Capture the cell that displays the provided text and extract its [X, Y] central coordinate. 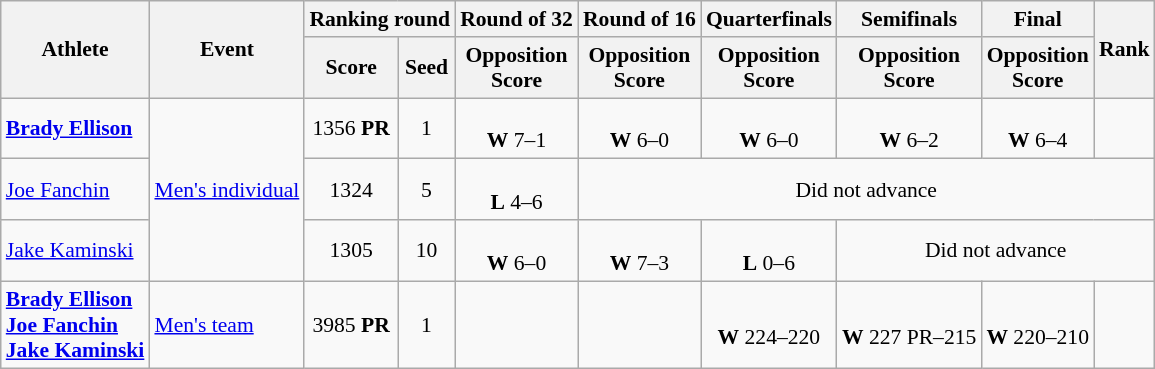
W 227 PR–215 [909, 324]
Brady Ellison [76, 128]
W 6–2 [909, 128]
5 [426, 190]
Men's individual [226, 190]
Final [1038, 19]
L 0–6 [769, 250]
1305 [351, 250]
Ranking round [380, 19]
W 6–4 [1038, 128]
1324 [351, 190]
W 224–220 [769, 324]
Brady EllisonJoe FanchinJake Kaminski [76, 324]
Round of 16 [640, 19]
Athlete [76, 50]
Round of 32 [516, 19]
Score [351, 68]
10 [426, 250]
3985 PR [351, 324]
W 7–1 [516, 128]
Event [226, 50]
Seed [426, 68]
W 7–3 [640, 250]
Joe Fanchin [76, 190]
1356 PR [351, 128]
Rank [1124, 50]
L 4–6 [516, 190]
Men's team [226, 324]
Quarterfinals [769, 19]
W 220–210 [1038, 324]
Semifinals [909, 19]
Jake Kaminski [76, 250]
